Determine the [x, y] coordinate at the center of the cell enclosing the given text.  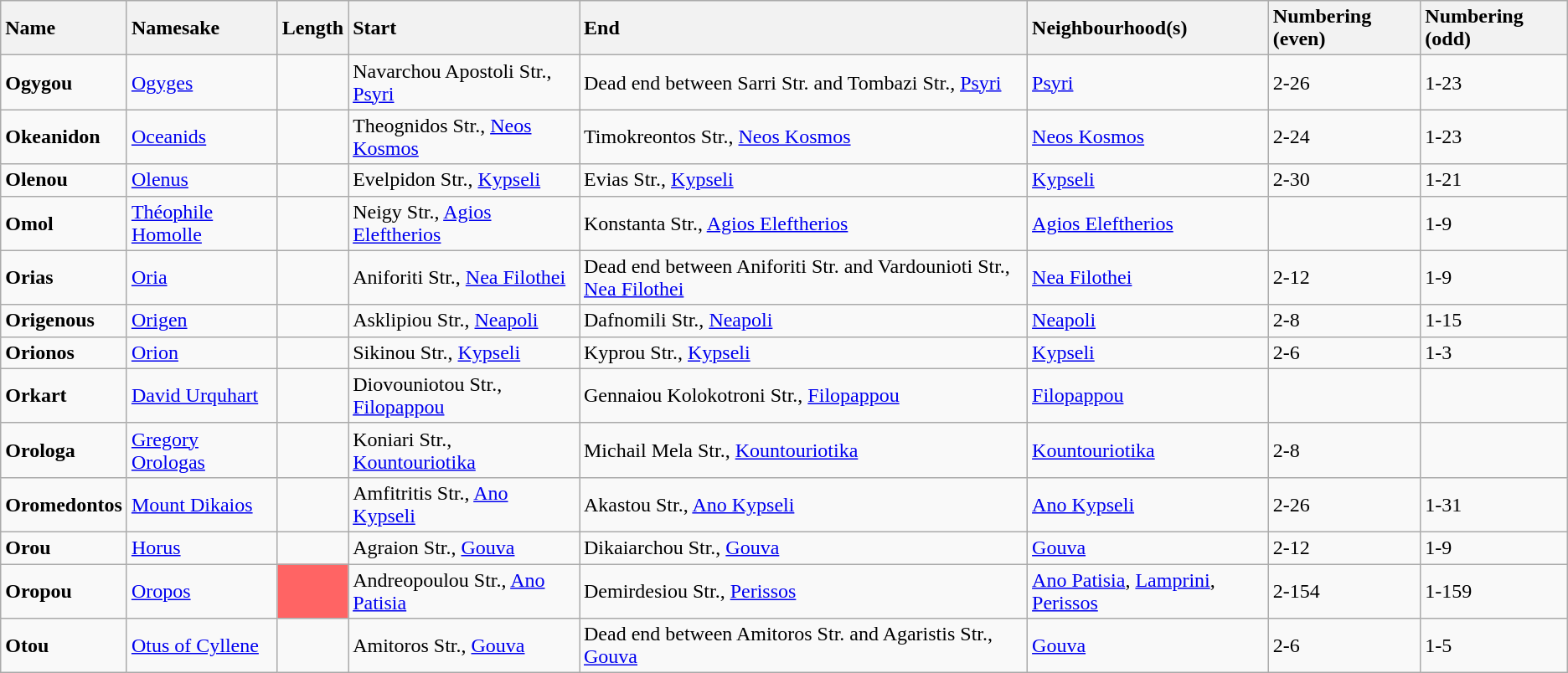
Orionos [64, 352]
Amitoros Str., Gouva [464, 646]
1-15 [1494, 321]
Origenous [64, 321]
Ano Kypseli [1148, 504]
Nea Filothei [1148, 278]
Aniforiti Str., Nea Filothei [464, 278]
Neigy Str., Agios Eleftherios [464, 223]
Dead end between Amitoros Str. and Agaristis Str., Gouva [804, 646]
Orkart [64, 395]
Oria [202, 278]
2-30 [1344, 180]
Agios Eleftherios [1148, 223]
Otou [64, 646]
Numbering (odd) [1494, 28]
Olenou [64, 180]
Michail Mela Str., Kountouriotika [804, 450]
Neos Kosmos [1148, 137]
Numbering (even) [1344, 28]
1-5 [1494, 646]
Ogygou [64, 82]
Olenus [202, 180]
1-3 [1494, 352]
Kountouriotika [1148, 450]
Theognidos Str., Neos Kosmos [464, 137]
Evias Str., Kypseli [804, 180]
1-159 [1494, 591]
Dead end between Sarri Str. and Tombazi Str., Psyri [804, 82]
Dead end between Aniforiti Str. and Vardounioti Str., Nea Filothei [804, 278]
2-24 [1344, 137]
Gregory Orologas [202, 450]
Name [64, 28]
Timokreontos Str., Neos Kosmos [804, 137]
Amfitritis Str., Ano Kypseli [464, 504]
Oromedontos [64, 504]
Namesake [202, 28]
Orologa [64, 450]
Koniari Str., Kountouriotika [464, 450]
Agraion Str., Gouva [464, 547]
Diovouniotou Str., Filopappou [464, 395]
Evelpidon Str., Kypseli [464, 180]
Omol [64, 223]
Psyri [1148, 82]
Oceanids [202, 137]
Andreopoulou Str., Ano Patisia [464, 591]
Akastou Str., Ano Kypseli [804, 504]
Konstanta Str., Agios Eleftherios [804, 223]
David Urquhart [202, 395]
Start [464, 28]
Ogyges [202, 82]
Neighbourhood(s) [1148, 28]
Oropou [64, 591]
Demirdesiou Str., Perissos [804, 591]
Length [312, 28]
Asklipiou Str., Neapoli [464, 321]
1-31 [1494, 504]
End [804, 28]
Otus of Cyllene [202, 646]
Oropos [202, 591]
Orou [64, 547]
Orion [202, 352]
Dafnomili Str., Neapoli [804, 321]
Sikinou Str., Kypseli [464, 352]
Ano Patisia, Lamprini, Perissos [1148, 591]
Neapoli [1148, 321]
Dikaiarchou Str., Gouva [804, 547]
Navarchou Apostoli Str., Psyri [464, 82]
Kyprou Str., Kypseli [804, 352]
Théophile Homolle [202, 223]
Mount Dikaios [202, 504]
Horus [202, 547]
Filopappou [1148, 395]
1-21 [1494, 180]
Gennaiou Kolokotroni Str., Filopappou [804, 395]
Okeanidon [64, 137]
Orias [64, 278]
Origen [202, 321]
2-154 [1344, 591]
